Scan for the cell matching the given text and deliver its (x, y) coordinate at center. 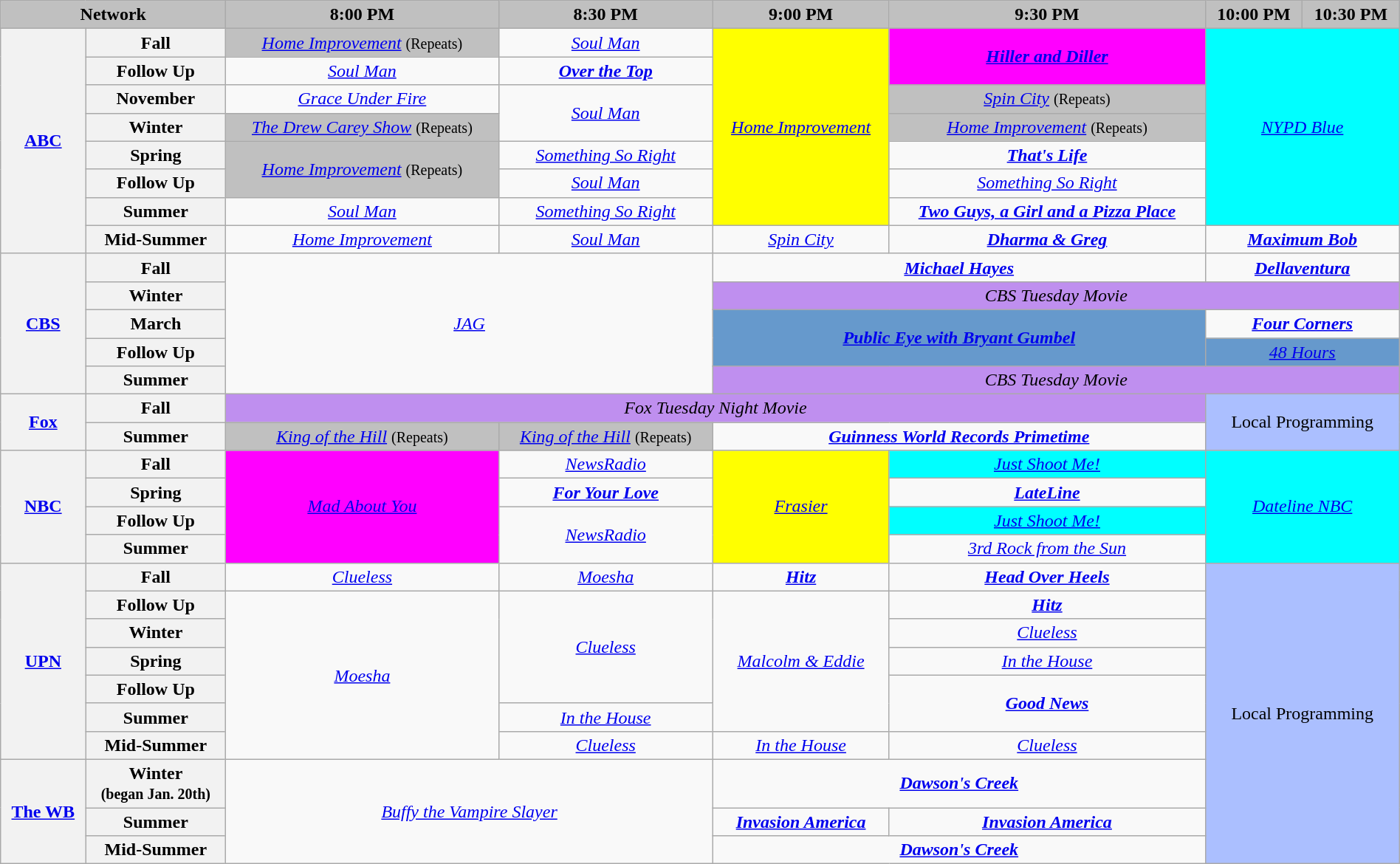
Spin City (Repeats) (1047, 99)
Network (114, 15)
UPN (43, 661)
Fox Tuesday Night Movie (716, 408)
For Your Love (605, 493)
LateLine (1047, 493)
Fox (43, 422)
Winter(began Jan. 20th) (156, 783)
NBC (43, 507)
The Drew Carey Show (Repeats) (362, 127)
Frasier (800, 507)
3rd Rock from the Sun (1047, 549)
Dharma & Greg (1047, 239)
Spin City (800, 239)
Maximum Bob (1303, 239)
CBS (43, 323)
Buffy the Vampire Slayer (470, 811)
9:00 PM (800, 15)
Four Corners (1303, 323)
ABC (43, 141)
9:30 PM (1047, 15)
Dellaventura (1303, 267)
8:30 PM (605, 15)
Dateline NBC (1303, 507)
10:00 PM (1254, 15)
Hiller and Diller (1047, 57)
Good News (1047, 703)
NYPD Blue (1303, 127)
Head Over Heels (1047, 577)
Public Eye with Bryant Gumbel (958, 337)
That's Life (1047, 155)
Mad About You (362, 507)
JAG (470, 323)
The WB (43, 811)
Two Guys, a Girl and a Pizza Place (1047, 211)
Malcolm & Eddie (800, 661)
48 Hours (1303, 352)
Over the Top (605, 71)
10:30 PM (1351, 15)
8:00 PM (362, 15)
March (156, 323)
November (156, 99)
Michael Hayes (958, 267)
Grace Under Fire (362, 99)
Guinness World Records Primetime (958, 436)
